Scan for the cell matching the given text and deliver its (x, y) coordinate at center. 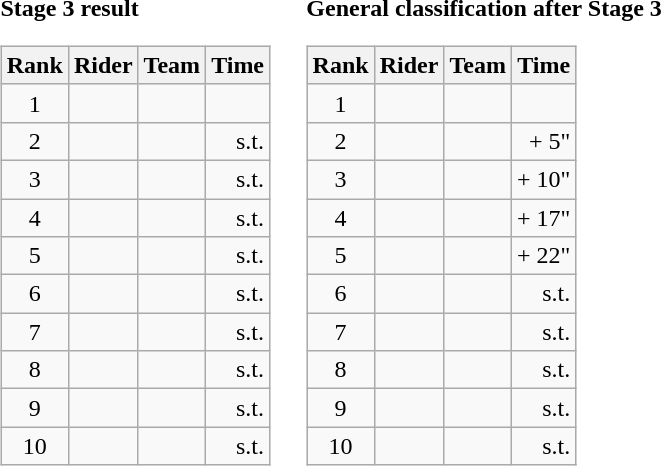
+ 17" (543, 217)
+ 10" (543, 179)
+ 5" (543, 141)
+ 22" (543, 256)
